Identify which cell holds the provided text, then report its [x, y] central coordinate. 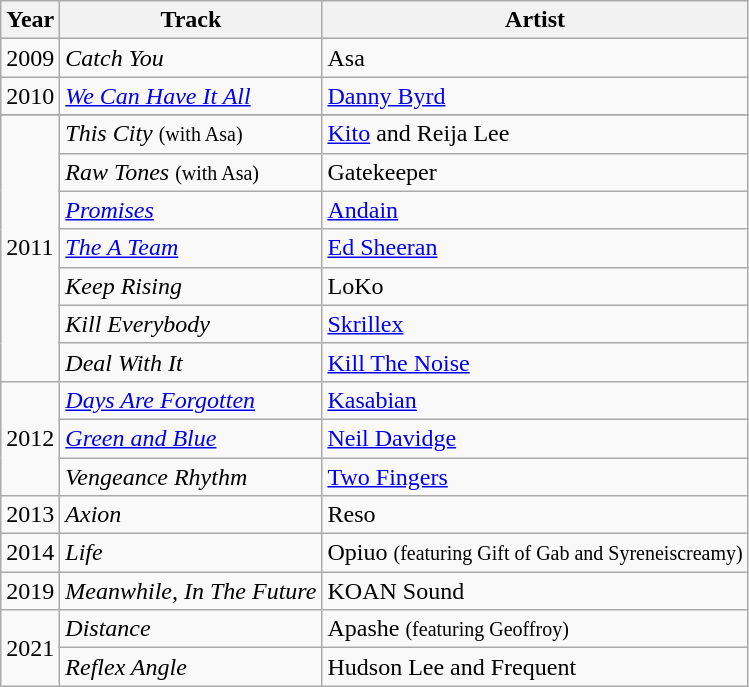
2019 [30, 591]
Year [30, 20]
Promises [191, 210]
Apashe (featuring Geoffroy) [535, 629]
Opiuo (featuring Gift of Gab and Syreneiscreamy) [535, 553]
Andain [535, 210]
Neil Davidge [535, 438]
Skrillex [535, 324]
Vengeance Rhythm [191, 477]
KOAN Sound [535, 591]
Life [191, 553]
Keep Rising [191, 286]
The A Team [191, 248]
Kito and Reija Lee [535, 134]
Meanwhile, In The Future [191, 591]
LoKo [535, 286]
Raw Tones (with Asa) [191, 172]
We Can Have It All [191, 96]
2013 [30, 515]
Axion [191, 515]
Distance [191, 629]
Danny Byrd [535, 96]
Green and Blue [191, 438]
Artist [535, 20]
This City (with Asa) [191, 134]
Kill The Noise [535, 362]
Reflex Angle [191, 667]
Gatekeeper [535, 172]
2011 [30, 248]
2012 [30, 438]
Hudson Lee and Frequent [535, 667]
Reso [535, 515]
2010 [30, 96]
Deal With It [191, 362]
2021 [30, 648]
Days Are Forgotten [191, 400]
Kill Everybody [191, 324]
Catch You [191, 58]
Kasabian [535, 400]
2014 [30, 553]
Track [191, 20]
2009 [30, 58]
Ed Sheeran [535, 248]
Asa [535, 58]
Two Fingers [535, 477]
